Provide the (x, y) coordinate of the cell's center where the given text is located.  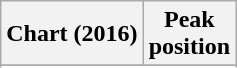
Chart (2016) (72, 34)
Peak position (189, 34)
